Locate the cell with the specified text and output its (x, y) center coordinate. 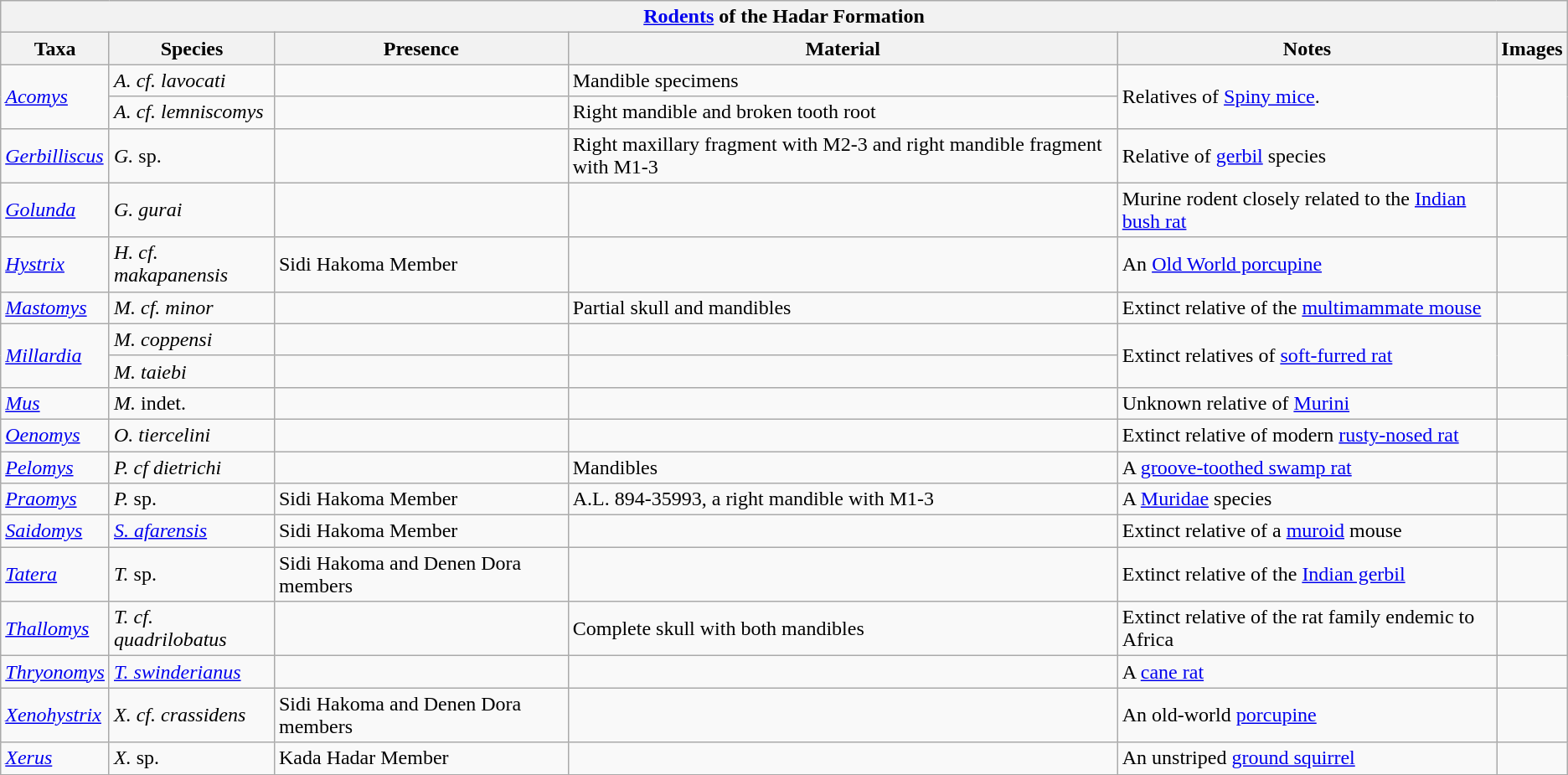
An Old World porcupine (1307, 265)
Acomys (55, 96)
Saidomys (55, 531)
Extinct relatives of soft-furred rat (1307, 355)
A cane rat (1307, 672)
Kada Hadar Member (420, 758)
Thallomys (55, 628)
A. cf. lemniscomys (191, 112)
M. coppensi (191, 339)
M. taiebi (191, 371)
Praomys (55, 499)
O. tiercelini (191, 435)
Species (191, 49)
Material (843, 49)
Relatives of Spiny mice. (1307, 96)
Extinct relative of modern rusty-nosed rat (1307, 435)
A.L. 894-35993, a right mandible with M1-3 (843, 499)
Unknown relative of Murini (1307, 403)
Partial skull and mandibles (843, 307)
Notes (1307, 49)
T. sp. (191, 575)
T. swinderianus (191, 672)
Images (1532, 49)
Gerbilliscus (55, 156)
Xerus (55, 758)
Murine rodent closely related to the Indian bush rat (1307, 209)
M. cf. minor (191, 307)
G. sp. (191, 156)
An old-world porcupine (1307, 716)
Right mandible and broken tooth root (843, 112)
X. cf. crassidens (191, 716)
Extinct relative of the Indian gerbil (1307, 575)
Hystrix (55, 265)
H. cf. makapanensis (191, 265)
Thryonomys (55, 672)
T. cf. quadrilobatus (191, 628)
Tatera (55, 575)
P. sp. (191, 499)
A. cf. lavocati (191, 80)
A Muridae species (1307, 499)
Relative of gerbil species (1307, 156)
Rodents of the Hadar Formation (784, 17)
Complete skull with both mandibles (843, 628)
Pelomys (55, 467)
Golunda (55, 209)
Mus (55, 403)
M. indet. (191, 403)
Extinct relative of a muroid mouse (1307, 531)
A groove-toothed swamp rat (1307, 467)
Right maxillary fragment with M2-3 and right mandible fragment with M1-3 (843, 156)
Mandible specimens (843, 80)
Presence (420, 49)
P. cf dietrichi (191, 467)
An unstriped ground squirrel (1307, 758)
Xenohystrix (55, 716)
S. afarensis (191, 531)
X. sp. (191, 758)
Mandibles (843, 467)
Mastomys (55, 307)
Taxa (55, 49)
Millardia (55, 355)
Extinct relative of the rat family endemic to Africa (1307, 628)
Oenomys (55, 435)
G. gurai (191, 209)
Extinct relative of the multimammate mouse (1307, 307)
